Output the (x, y) coordinate of the center of the cell containing the given text.  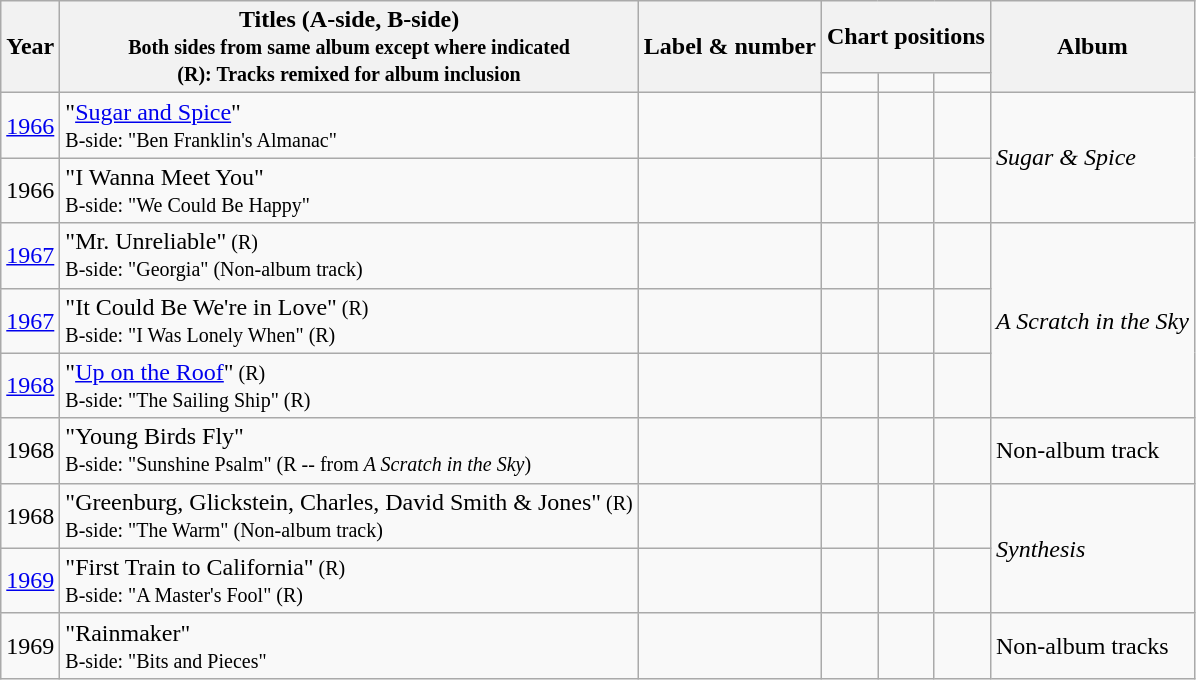
Album (1092, 47)
"Young Birds Fly"B-side: "Sunshine Psalm" (R -- from A Scratch in the Sky) (349, 450)
"Greenburg, Glickstein, Charles, David Smith & Jones" (R)B-side: "The Warm" (Non-album track) (349, 516)
"It Could Be We're in Love" (R)B-side: "I Was Lonely When" (R) (349, 320)
"Up on the Roof" (R)B-side: "The Sailing Ship" (R) (349, 386)
Non-album tracks (1092, 646)
"I Wanna Meet You"B-side: "We Could Be Happy" (349, 190)
Sugar & Spice (1092, 158)
"Rainmaker"B-side: "Bits and Pieces" (349, 646)
Non-album track (1092, 450)
Synthesis (1092, 548)
Chart positions (906, 36)
Label & number (730, 47)
"Mr. Unreliable" (R)B-side: "Georgia" (Non-album track) (349, 256)
Year (30, 47)
Titles (A-side, B-side)Both sides from same album except where indicated(R): Tracks remixed for album inclusion (349, 47)
"First Train to California" (R)B-side: "A Master's Fool" (R) (349, 580)
"Sugar and Spice"B-side: "Ben Franklin's Almanac" (349, 126)
A Scratch in the Sky (1092, 320)
